Capture the cell that displays the provided text and extract its (X, Y) central coordinate. 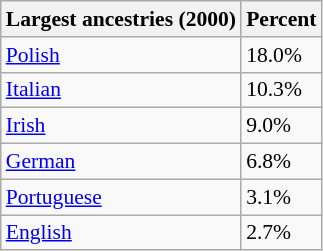
2.7% (281, 233)
Percent (281, 19)
Portuguese (121, 197)
10.3% (281, 90)
18.0% (281, 55)
Largest ancestries (2000) (121, 19)
9.0% (281, 126)
3.1% (281, 197)
Irish (121, 126)
English (121, 233)
Polish (121, 55)
Italian (121, 90)
German (121, 162)
6.8% (281, 162)
